Detect which cell encompasses the target text, then output its [x, y] center coordinate. 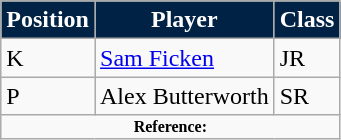
K [48, 58]
Position [48, 20]
JR [307, 58]
Sam Ficken [184, 58]
Player [184, 20]
Reference: [170, 127]
P [48, 96]
Class [307, 20]
SR [307, 96]
Alex Butterworth [184, 96]
